From the cell containing the given text, extract its center point as (X, Y) coordinate. 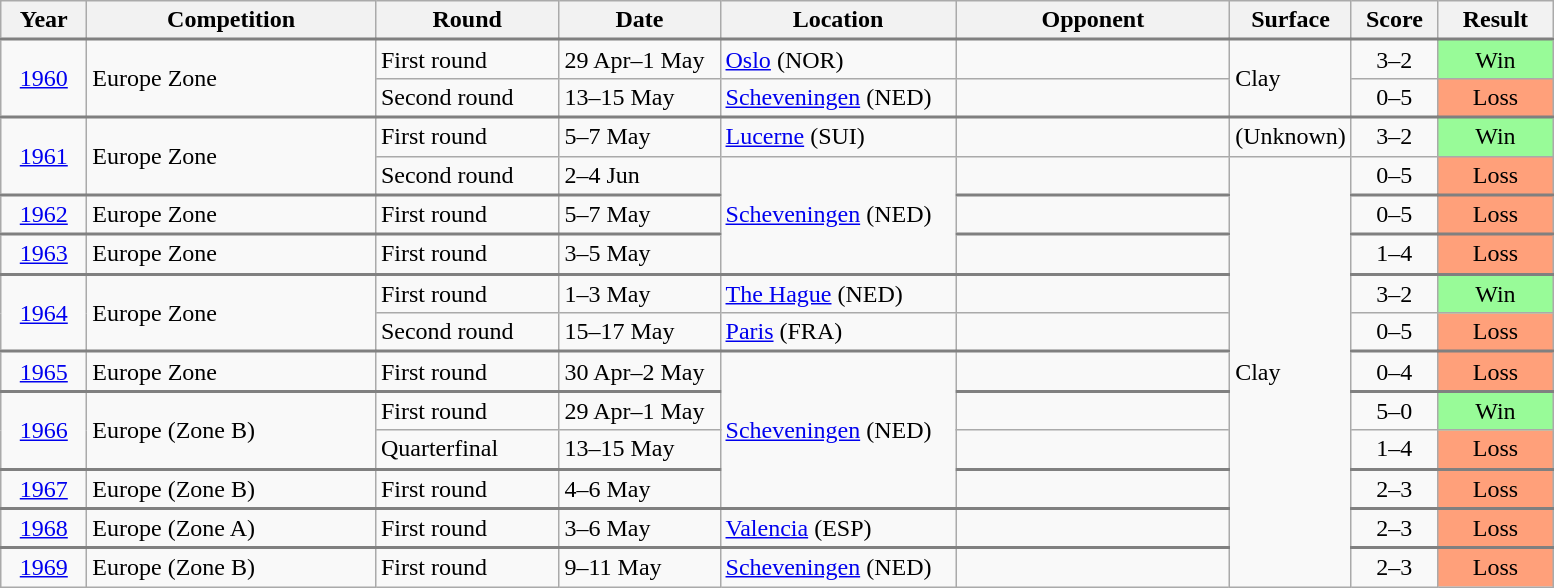
Score (1394, 20)
1964 (44, 313)
1965 (44, 372)
1966 (44, 430)
Quarterfinal (467, 450)
1961 (44, 156)
0–4 (1394, 372)
Round (467, 20)
Oslo (NOR) (838, 60)
30 Apr–2 May (640, 372)
Result (1495, 20)
1968 (44, 528)
Surface (1291, 20)
1962 (44, 215)
Paris (FRA) (838, 332)
4–6 May (640, 489)
2–4 Jun (640, 176)
(Unknown) (1291, 136)
Competition (232, 20)
15–17 May (640, 332)
Valencia (ESP) (838, 528)
1967 (44, 489)
Location (838, 20)
1960 (44, 79)
1963 (44, 254)
Europe (Zone A) (232, 528)
Date (640, 20)
1969 (44, 568)
5–0 (1394, 410)
The Hague (NED) (838, 294)
Lucerne (SUI) (838, 136)
3–5 May (640, 254)
9–11 May (640, 568)
1–3 May (640, 294)
3–6 May (640, 528)
Opponent (1093, 20)
Year (44, 20)
